Identify which cell holds the provided text, then report its (X, Y) central coordinate. 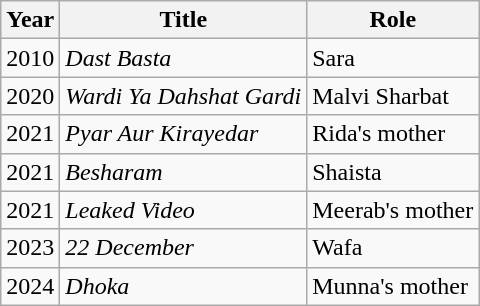
Rida's mother (393, 134)
Malvi Sharbat (393, 96)
2023 (30, 248)
22 December (184, 248)
Title (184, 20)
Year (30, 20)
Meerab's mother (393, 210)
Dast Basta (184, 58)
2010 (30, 58)
Pyar Aur Kirayedar (184, 134)
Leaked Video (184, 210)
Besharam (184, 172)
Munna's mother (393, 286)
2024 (30, 286)
2020 (30, 96)
Wafa (393, 248)
Sara (393, 58)
Role (393, 20)
Wardi Ya Dahshat Gardi (184, 96)
Dhoka (184, 286)
Shaista (393, 172)
